Extract the (x, y) coordinate from the center of the cell holding the provided text.  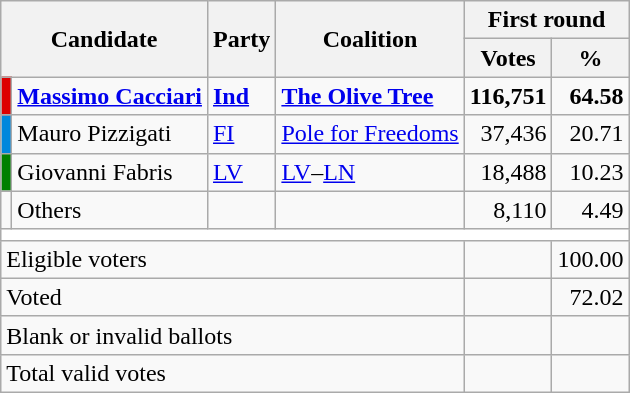
LV (241, 172)
First round (546, 20)
37,436 (508, 134)
The Olive Tree (370, 96)
Giovanni Fabris (110, 172)
116,751 (508, 96)
Votes (508, 58)
64.58 (590, 96)
4.49 (590, 210)
Voted (232, 297)
10.23 (590, 172)
8,110 (508, 210)
Others (110, 210)
Total valid votes (232, 373)
Candidate (104, 39)
72.02 (590, 297)
Party (241, 39)
Eligible voters (232, 259)
18,488 (508, 172)
20.71 (590, 134)
FI (241, 134)
Coalition (370, 39)
100.00 (590, 259)
% (590, 58)
Blank or invalid ballots (232, 335)
Mauro Pizzigati (110, 134)
Ind (241, 96)
LV–LN (370, 172)
Massimo Cacciari (110, 96)
Pole for Freedoms (370, 134)
